From the cell containing the given text, extract its center point as [x, y] coordinate. 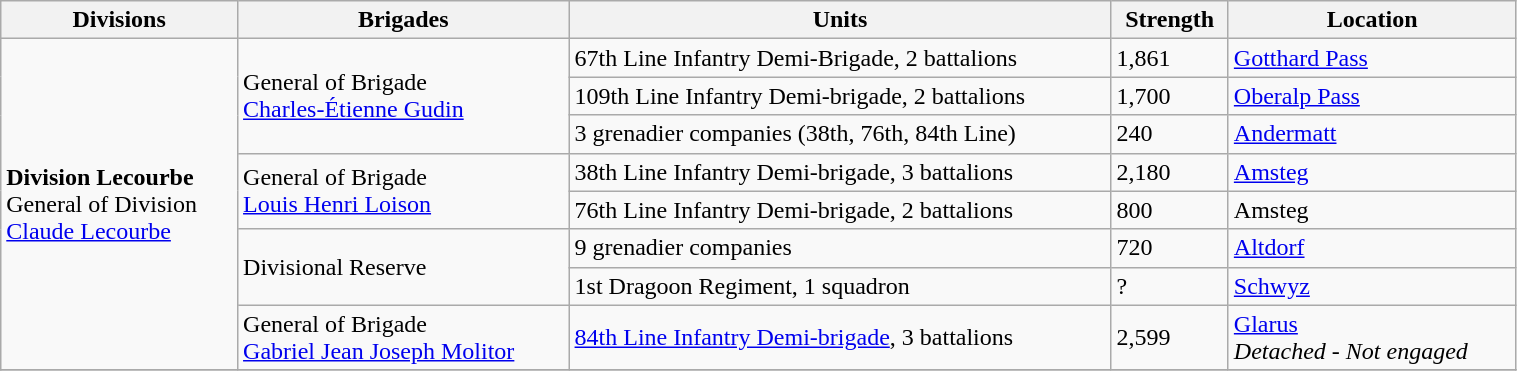
109th Line Infantry Demi-brigade, 2 battalions [840, 96]
Gotthard Pass [1372, 58]
1st Dragoon Regiment, 1 squadron [840, 286]
? [1170, 286]
General of BrigadeGabriel Jean Joseph Molitor [404, 338]
Division LecourbeGeneral of DivisionClaude Lecourbe [120, 205]
1,861 [1170, 58]
2,599 [1170, 338]
Location [1372, 20]
Schwyz [1372, 286]
9 grenadier companies [840, 248]
720 [1170, 248]
240 [1170, 134]
GlarusDetached - Not engaged [1372, 338]
Strength [1170, 20]
Andermatt [1372, 134]
General of BrigadeCharles-Étienne Gudin [404, 96]
2,180 [1170, 172]
Brigades [404, 20]
3 grenadier companies (38th, 76th, 84th Line) [840, 134]
76th Line Infantry Demi-brigade, 2 battalions [840, 210]
General of BrigadeLouis Henri Loison [404, 191]
800 [1170, 210]
Oberalp Pass [1372, 96]
Altdorf [1372, 248]
38th Line Infantry Demi-brigade, 3 battalions [840, 172]
1,700 [1170, 96]
84th Line Infantry Demi-brigade, 3 battalions [840, 338]
Units [840, 20]
Divisional Reserve [404, 267]
Divisions [120, 20]
67th Line Infantry Demi-Brigade, 2 battalions [840, 58]
